From the cell containing the given text, extract its center point as (X, Y) coordinate. 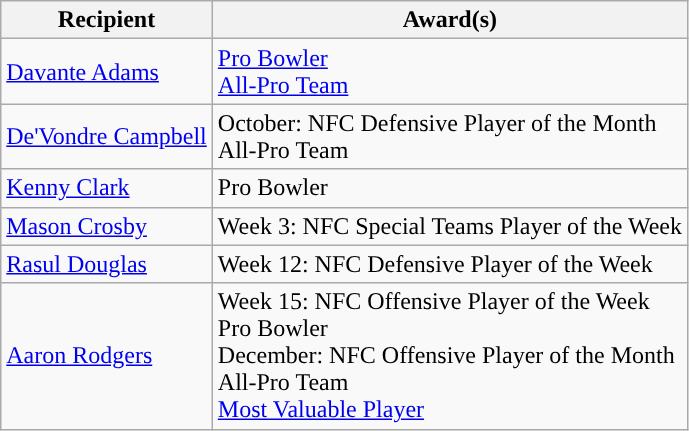
Week 15: NFC Offensive Player of the WeekPro BowlerDecember: NFC Offensive Player of the MonthAll-Pro TeamMost Valuable Player (450, 356)
Mason Crosby (107, 226)
Pro Bowler (450, 188)
Davante Adams (107, 72)
October: NFC Defensive Player of the MonthAll-Pro Team (450, 136)
Week 12: NFC Defensive Player of the Week (450, 264)
Week 3: NFC Special Teams Player of the Week (450, 226)
Pro BowlerAll-Pro Team (450, 72)
Rasul Douglas (107, 264)
Kenny Clark (107, 188)
De'Vondre Campbell (107, 136)
Recipient (107, 20)
Aaron Rodgers (107, 356)
Award(s) (450, 20)
